Extract the [X, Y] coordinate from the center of the cell holding the provided text.  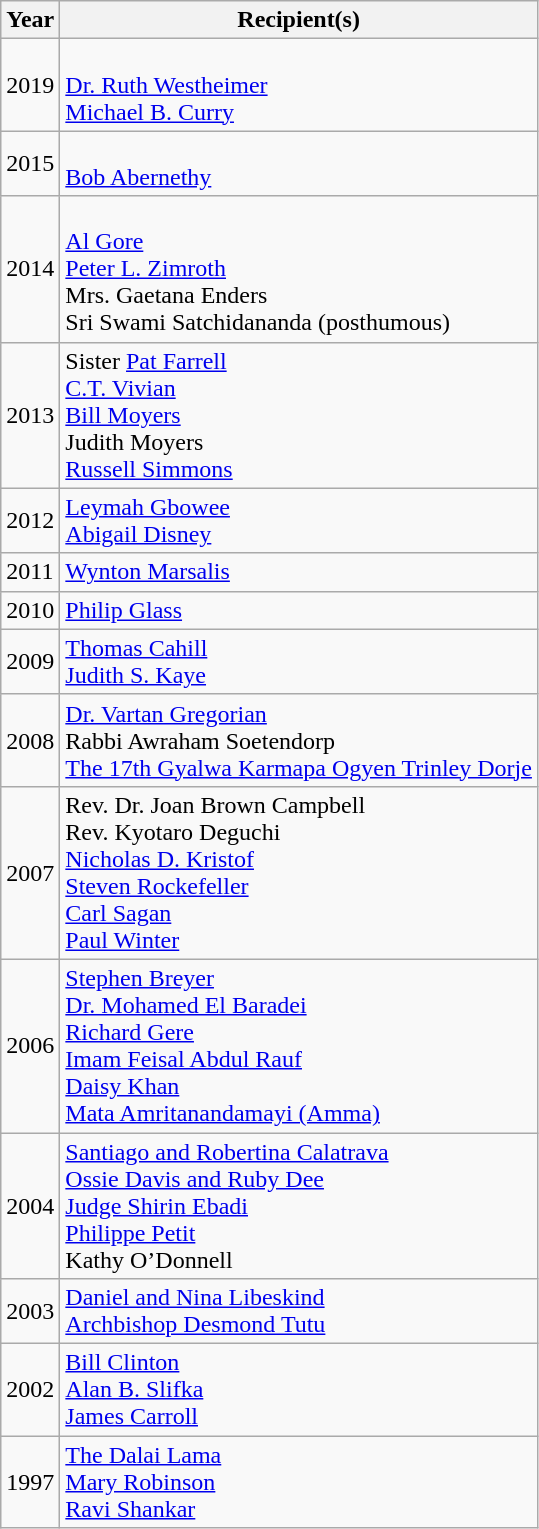
Sister Pat FarrellC.T. VivianBill MoyersJudith MoyersRussell Simmons [299, 415]
Stephen BreyerDr. Mohamed El BaradeiRichard GereImam Feisal Abdul RaufDaisy KhanMata Amritanandamayi (Amma) [299, 1046]
Rev. Dr. Joan Brown CampbellRev. Kyotaro DeguchiNicholas D. KristofSteven RockefellerCarl SaganPaul Winter [299, 872]
2008 [30, 740]
2009 [30, 662]
Daniel and Nina LibeskindArchbishop Desmond Tutu [299, 1312]
Bob Abernethy [299, 164]
2019 [30, 85]
Leymah GboweeAbigail Disney [299, 520]
Wynton Marsalis [299, 572]
2004 [30, 1205]
2014 [30, 269]
Dr. Ruth WestheimerMichael B. Curry [299, 85]
Bill ClintonAlan B. SlifkaJames Carroll [299, 1390]
Santiago and Robertina CalatravaOssie Davis and Ruby DeeJudge Shirin EbadiPhilippe PetitKathy O’Donnell [299, 1205]
The Dalai LamaMary RobinsonRavi Shankar [299, 1482]
Thomas CahillJudith S. Kaye [299, 662]
2003 [30, 1312]
2010 [30, 610]
2006 [30, 1046]
1997 [30, 1482]
Recipient(s) [299, 20]
Al GorePeter L. ZimrothMrs. Gaetana EndersSri Swami Satchidananda (posthumous) [299, 269]
2012 [30, 520]
2002 [30, 1390]
Dr. Vartan GregorianRabbi Awraham SoetendorpThe 17th Gyalwa Karmapa Ogyen Trinley Dorje [299, 740]
Year [30, 20]
2007 [30, 872]
2011 [30, 572]
2013 [30, 415]
Philip Glass [299, 610]
2015 [30, 164]
